Identify which cell holds the provided text, then report its (x, y) central coordinate. 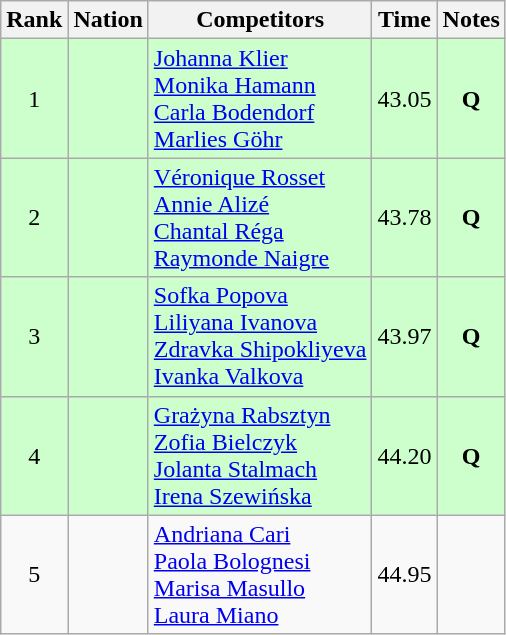
44.20 (404, 456)
Andriana CariPaola BolognesiMarisa MasulloLaura Miano (260, 574)
Notes (471, 20)
Sofka PopovaLiliyana IvanovaZdravka ShipokliyevaIvanka Valkova (260, 336)
43.78 (404, 218)
5 (34, 574)
Nation (108, 20)
Johanna KlierMonika HamannCarla BodendorfMarlies Göhr (260, 98)
Véronique RossetAnnie AlizéChantal RégaRaymonde Naigre (260, 218)
Grażyna RabsztynZofia BielczykJolanta StalmachIrena Szewińska (260, 456)
2 (34, 218)
Time (404, 20)
Rank (34, 20)
43.97 (404, 336)
1 (34, 98)
Competitors (260, 20)
3 (34, 336)
44.95 (404, 574)
4 (34, 456)
43.05 (404, 98)
